Find where the given text appears and provide that cell's center as [x, y] coordinate. 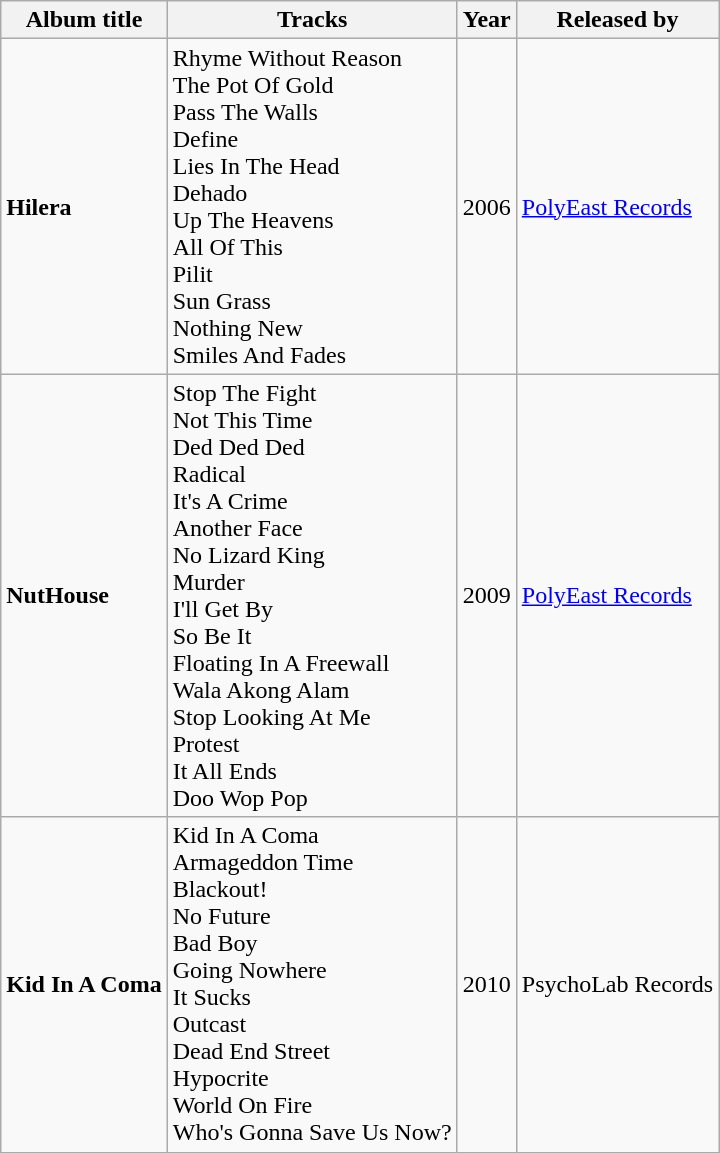
Album title [84, 20]
Hilera [84, 206]
2006 [486, 206]
Tracks [312, 20]
2009 [486, 596]
PsychoLab Records [617, 984]
Released by [617, 20]
Kid In A Coma [84, 984]
Year [486, 20]
2010 [486, 984]
NutHouse [84, 596]
